Return (x, y) of the center of cell containing provided text 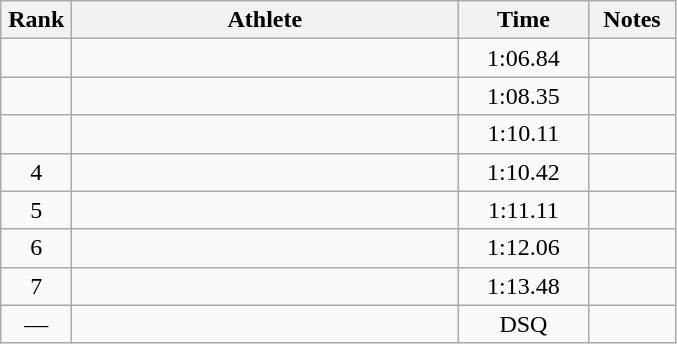
1:13.48 (524, 286)
1:11.11 (524, 210)
Time (524, 20)
1:08.35 (524, 96)
1:10.11 (524, 134)
— (36, 324)
1:06.84 (524, 58)
7 (36, 286)
1:10.42 (524, 172)
6 (36, 248)
4 (36, 172)
1:12.06 (524, 248)
Notes (632, 20)
5 (36, 210)
Athlete (265, 20)
DSQ (524, 324)
Rank (36, 20)
